Return the (x, y) coordinate for the center point of the cell that contains the specified text.  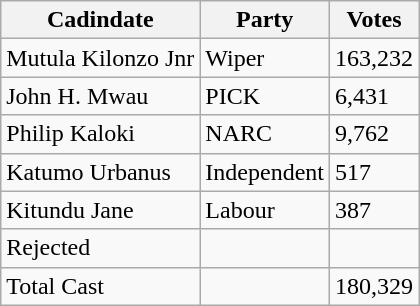
Mutula Kilonzo Jnr (100, 58)
6,431 (374, 96)
Katumo Urbanus (100, 172)
387 (374, 210)
Total Cast (100, 286)
NARC (265, 134)
Labour (265, 210)
180,329 (374, 286)
Independent (265, 172)
Philip Kaloki (100, 134)
9,762 (374, 134)
Cadindate (100, 20)
PICK (265, 96)
517 (374, 172)
Wiper (265, 58)
Kitundu Jane (100, 210)
Votes (374, 20)
Party (265, 20)
163,232 (374, 58)
John H. Mwau (100, 96)
Rejected (100, 248)
